Determine the (x, y) coordinate at the center of the cell enclosing the given text.  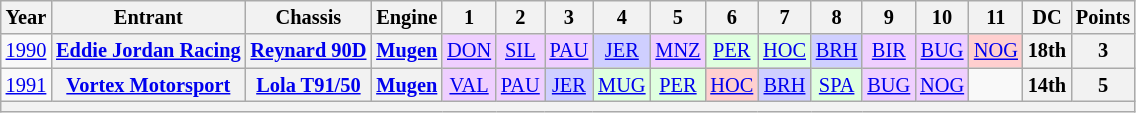
BIR (888, 51)
Reynard 90D (309, 51)
DC (1047, 17)
Year (26, 17)
4 (622, 17)
Points (1103, 17)
1 (469, 17)
8 (837, 17)
6 (732, 17)
SPA (837, 85)
SIL (520, 51)
Eddie Jordan Racing (148, 51)
DON (469, 51)
18th (1047, 51)
Engine (406, 17)
1991 (26, 85)
11 (996, 17)
7 (784, 17)
9 (888, 17)
MUG (622, 85)
MNZ (678, 51)
14th (1047, 85)
1990 (26, 51)
Entrant (148, 17)
Lola T91/50 (309, 85)
VAL (469, 85)
Chassis (309, 17)
Vortex Motorsport (148, 85)
10 (942, 17)
2 (520, 17)
